Capture the cell that displays the provided text and extract its (X, Y) central coordinate. 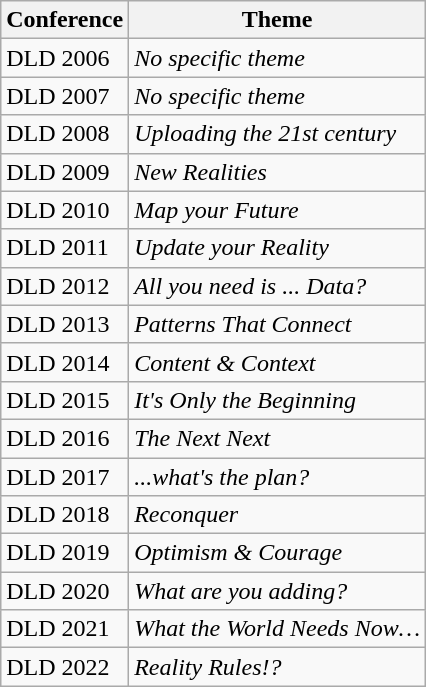
What the World Needs Now… (278, 629)
DLD 2007 (65, 96)
DLD 2016 (65, 438)
DLD 2014 (65, 362)
It's Only the Beginning (278, 400)
Theme (278, 20)
DLD 2006 (65, 58)
DLD 2013 (65, 324)
What are you adding? (278, 591)
Reality Rules!? (278, 667)
Conference (65, 20)
Reconquer (278, 515)
DLD 2021 (65, 629)
DLD 2012 (65, 286)
...what's the plan? (278, 477)
DLD 2019 (65, 553)
All you need is ... Data? (278, 286)
Optimism & Courage (278, 553)
Map your Future (278, 210)
DLD 2009 (65, 172)
DLD 2022 (65, 667)
DLD 2011 (65, 248)
DLD 2008 (65, 134)
DLD 2017 (65, 477)
Content & Context (278, 362)
DLD 2010 (65, 210)
DLD 2020 (65, 591)
Update your Reality (278, 248)
The Next Next (278, 438)
Patterns That Connect (278, 324)
New Realities (278, 172)
Uploading the 21st century (278, 134)
DLD 2015 (65, 400)
DLD 2018 (65, 515)
